From the cell containing the given text, extract its center point as [X, Y] coordinate. 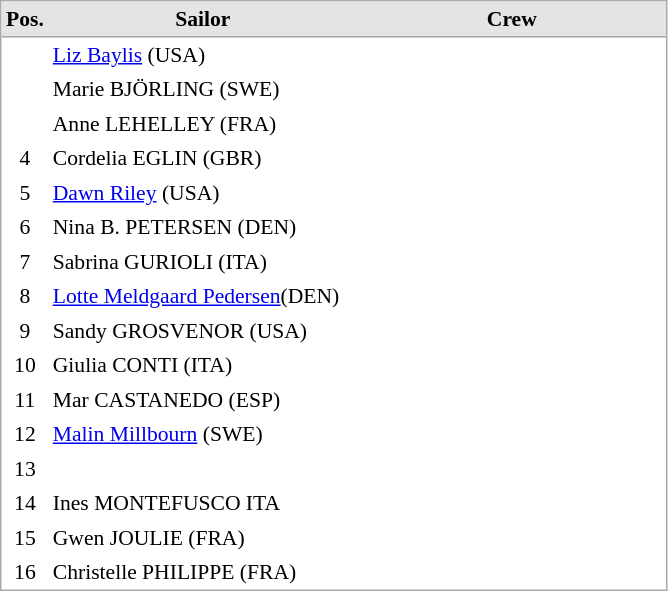
Liz Baylis (USA) [202, 55]
Cordelia EGLIN (GBR) [202, 158]
14 [26, 503]
Malin Millbourn (SWE) [202, 434]
Ines MONTEFUSCO ITA [202, 503]
Marie BJÖRLING (SWE) [202, 89]
Mar CASTANEDO (ESP) [202, 399]
Dawn Riley (USA) [202, 193]
16 [26, 572]
Sabrina GURIOLI (ITA) [202, 261]
Christelle PHILIPPE (FRA) [202, 572]
12 [26, 434]
7 [26, 261]
9 [26, 331]
Sailor [202, 20]
Pos. [26, 20]
4 [26, 158]
Giulia CONTI (ITA) [202, 365]
13 [26, 469]
Gwen JOULIE (FRA) [202, 537]
Sandy GROSVENOR (USA) [202, 331]
8 [26, 296]
Anne LEHELLEY (FRA) [202, 123]
6 [26, 227]
10 [26, 365]
5 [26, 193]
Lotte Meldgaard Pedersen(DEN) [202, 296]
Crew [512, 20]
11 [26, 399]
15 [26, 537]
Nina B. PETERSEN (DEN) [202, 227]
